Find where the given text appears and provide that cell's center as (X, Y) coordinate. 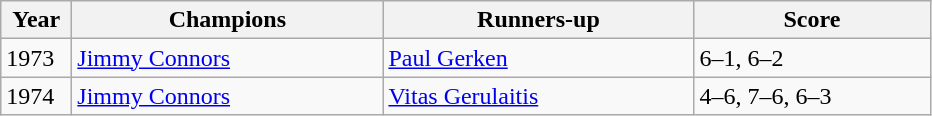
4–6, 7–6, 6–3 (812, 96)
6–1, 6–2 (812, 58)
1973 (36, 58)
Year (36, 20)
1974 (36, 96)
Runners-up (538, 20)
Score (812, 20)
Champions (228, 20)
Vitas Gerulaitis (538, 96)
Paul Gerken (538, 58)
